For the text-containing cell, return its midpoint in [X, Y] coordinate format. 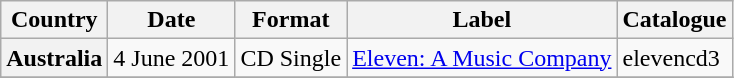
4 June 2001 [172, 58]
Date [172, 20]
Country [54, 20]
elevencd3 [674, 58]
Australia [54, 58]
Label [482, 20]
Format [291, 20]
Eleven: A Music Company [482, 58]
Catalogue [674, 20]
CD Single [291, 58]
